For the text-containing cell, return its midpoint in (X, Y) coordinate format. 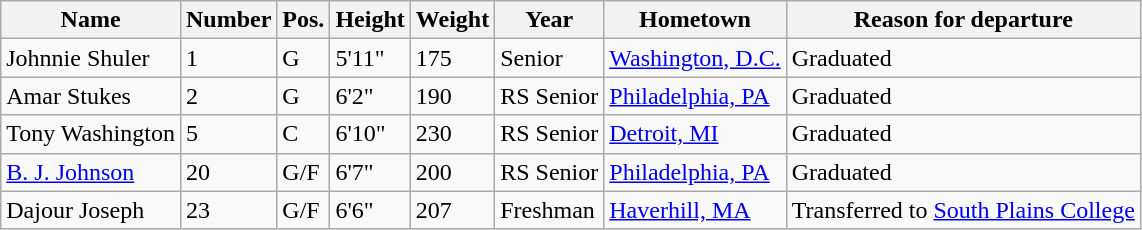
207 (452, 210)
C (304, 134)
Year (550, 20)
6'2" (370, 96)
Senior (550, 58)
Name (91, 20)
230 (452, 134)
6'6" (370, 210)
5 (228, 134)
Washington, D.C. (695, 58)
6'10" (370, 134)
Freshman (550, 210)
Height (370, 20)
B. J. Johnson (91, 172)
Dajour Joseph (91, 210)
Weight (452, 20)
6'7" (370, 172)
1 (228, 58)
5'11" (370, 58)
Tony Washington (91, 134)
200 (452, 172)
175 (452, 58)
Reason for departure (963, 20)
Detroit, MI (695, 134)
Number (228, 20)
Pos. (304, 20)
2 (228, 96)
Amar Stukes (91, 96)
Hometown (695, 20)
Transferred to South Plains College (963, 210)
23 (228, 210)
Johnnie Shuler (91, 58)
20 (228, 172)
190 (452, 96)
Haverhill, MA (695, 210)
